Detect which cell encompasses the target text, then output its [x, y] center coordinate. 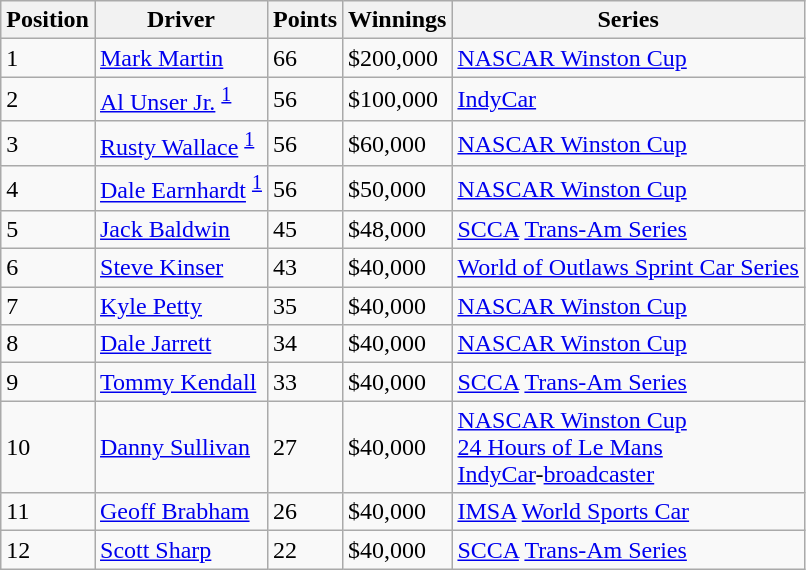
$100,000 [398, 100]
4 [48, 188]
11 [48, 512]
33 [304, 382]
27 [304, 447]
34 [304, 344]
Tommy Kendall [180, 382]
IMSA World Sports Car [628, 512]
Danny Sullivan [180, 447]
Steve Kinser [180, 268]
10 [48, 447]
12 [48, 550]
6 [48, 268]
8 [48, 344]
Scott Sharp [180, 550]
35 [304, 306]
Winnings [398, 20]
$200,000 [398, 58]
3 [48, 144]
Points [304, 20]
NASCAR Winston Cup24 Hours of Le MansIndyCar-broadcaster [628, 447]
Al Unser Jr. 1 [180, 100]
$60,000 [398, 144]
World of Outlaws Sprint Car Series [628, 268]
9 [48, 382]
Dale Earnhardt 1 [180, 188]
Rusty Wallace 1 [180, 144]
$50,000 [398, 188]
43 [304, 268]
Kyle Petty [180, 306]
66 [304, 58]
Dale Jarrett [180, 344]
$48,000 [398, 230]
5 [48, 230]
1 [48, 58]
Mark Martin [180, 58]
Jack Baldwin [180, 230]
Geoff Brabham [180, 512]
22 [304, 550]
45 [304, 230]
7 [48, 306]
26 [304, 512]
IndyCar [628, 100]
Position [48, 20]
2 [48, 100]
Driver [180, 20]
Series [628, 20]
